Locate the cell with the specified text and output its [x, y] center coordinate. 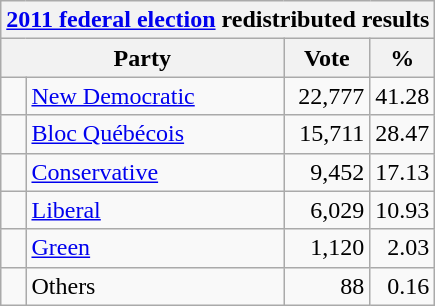
Others [155, 286]
Party [142, 58]
88 [327, 286]
2.03 [402, 248]
Green [155, 248]
1,120 [327, 248]
15,711 [327, 134]
Conservative [155, 172]
28.47 [402, 134]
22,777 [327, 96]
% [402, 58]
17.13 [402, 172]
Bloc Québécois [155, 134]
9,452 [327, 172]
10.93 [402, 210]
6,029 [327, 210]
2011 federal election redistributed results [218, 20]
41.28 [402, 96]
Vote [327, 58]
New Democratic [155, 96]
Liberal [155, 210]
0.16 [402, 286]
